Scan for the cell matching the given text and deliver its (X, Y) coordinate at center. 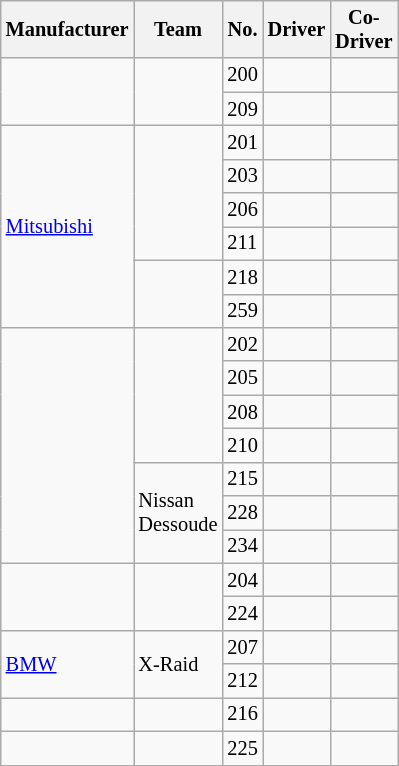
205 (242, 378)
Nissan Dessoude (178, 512)
X-Raid (178, 664)
204 (242, 580)
225 (242, 748)
208 (242, 412)
202 (242, 344)
228 (242, 513)
200 (242, 75)
206 (242, 210)
209 (242, 109)
Mitsubishi (68, 226)
Team (178, 29)
210 (242, 445)
215 (242, 479)
216 (242, 714)
BMW (68, 664)
218 (242, 277)
211 (242, 243)
Co-Driver (364, 29)
212 (242, 681)
203 (242, 176)
No. (242, 29)
201 (242, 142)
207 (242, 647)
234 (242, 546)
224 (242, 613)
Driver (296, 29)
Manufacturer (68, 29)
259 (242, 311)
